Identify which cell holds the provided text, then report its [X, Y] central coordinate. 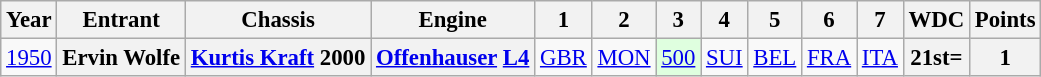
MON [624, 58]
Points [1006, 20]
21st= [936, 58]
BEL [775, 58]
Kurtis Kraft 2000 [278, 58]
ITA [880, 58]
7 [880, 20]
Offenhauser L4 [453, 58]
Engine [453, 20]
WDC [936, 20]
6 [830, 20]
3 [678, 20]
Entrant [122, 20]
1950 [29, 58]
GBR [564, 58]
2 [624, 20]
Chassis [278, 20]
SUI [724, 58]
Year [29, 20]
500 [678, 58]
Ervin Wolfe [122, 58]
4 [724, 20]
FRA [830, 58]
5 [775, 20]
